Determine the (x, y) coordinate at the center of the cell enclosing the given text.  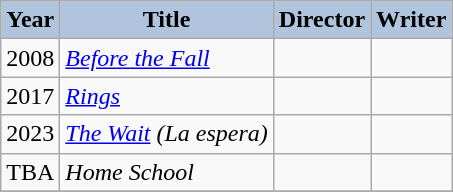
2023 (30, 134)
Writer (412, 20)
Director (322, 20)
2017 (30, 96)
2008 (30, 58)
Year (30, 20)
Before the Fall (167, 58)
Home School (167, 172)
Rings (167, 96)
Title (167, 20)
The Wait (La espera) (167, 134)
TBA (30, 172)
